For the text-containing cell, return its midpoint in [X, Y] coordinate format. 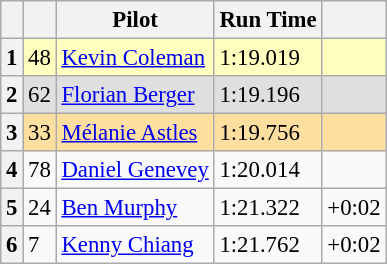
2 [12, 95]
4 [12, 170]
48 [40, 58]
1:19.019 [268, 58]
Daniel Genevey [135, 170]
Florian Berger [135, 95]
Mélanie Astles [135, 133]
6 [12, 245]
5 [12, 208]
1:19.756 [268, 133]
1 [12, 58]
1:21.322 [268, 208]
33 [40, 133]
1:20.014 [268, 170]
Ben Murphy [135, 208]
Run Time [268, 20]
24 [40, 208]
1:21.762 [268, 245]
1:19.196 [268, 95]
Pilot [135, 20]
Kenny Chiang [135, 245]
78 [40, 170]
Kevin Coleman [135, 58]
7 [40, 245]
3 [12, 133]
62 [40, 95]
